Capture the cell that displays the provided text and extract its (x, y) central coordinate. 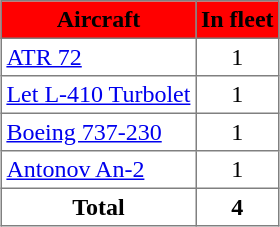
4 (238, 207)
Let L-410 Turbolet (98, 95)
Aircraft (98, 20)
ATR 72 (98, 57)
In fleet (238, 20)
Antonov An-2 (98, 170)
Total (98, 207)
Boeing 737-230 (98, 132)
